From the cell containing the given text, extract its center point as (X, Y) coordinate. 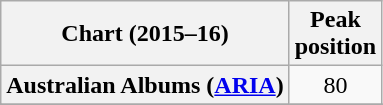
Australian Albums (ARIA) (145, 85)
80 (335, 85)
Chart (2015–16) (145, 34)
Peak position (335, 34)
